Identify which cell holds the provided text, then report its [X, Y] central coordinate. 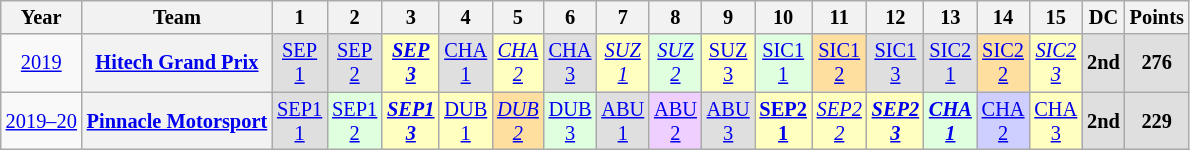
DUB1 [466, 121]
9 [728, 17]
Hitech Grand Prix [177, 63]
2019–20 [42, 121]
11 [840, 17]
SEP3 [410, 63]
SUZ3 [728, 63]
SEP12 [354, 121]
SIC13 [896, 63]
1 [300, 17]
DC [1104, 17]
SEP1 [300, 63]
276 [1157, 63]
SEP21 [782, 121]
Team [177, 17]
15 [1056, 17]
SEP11 [300, 121]
10 [782, 17]
SEP13 [410, 121]
SEP22 [840, 121]
12 [896, 17]
ABU3 [728, 121]
2019 [42, 63]
4 [466, 17]
SEP2 [354, 63]
DUB2 [518, 121]
3 [410, 17]
ABU1 [622, 121]
DUB3 [570, 121]
2 [354, 17]
Pinnacle Motorsport [177, 121]
SIC21 [950, 63]
8 [676, 17]
5 [518, 17]
SUZ1 [622, 63]
229 [1157, 121]
ABU2 [676, 121]
SIC22 [1004, 63]
SUZ2 [676, 63]
Points [1157, 17]
13 [950, 17]
SIC23 [1056, 63]
SIC11 [782, 63]
7 [622, 17]
SIC12 [840, 63]
Year [42, 17]
14 [1004, 17]
SEP23 [896, 121]
6 [570, 17]
